Scan for the cell matching the given text and deliver its (X, Y) coordinate at center. 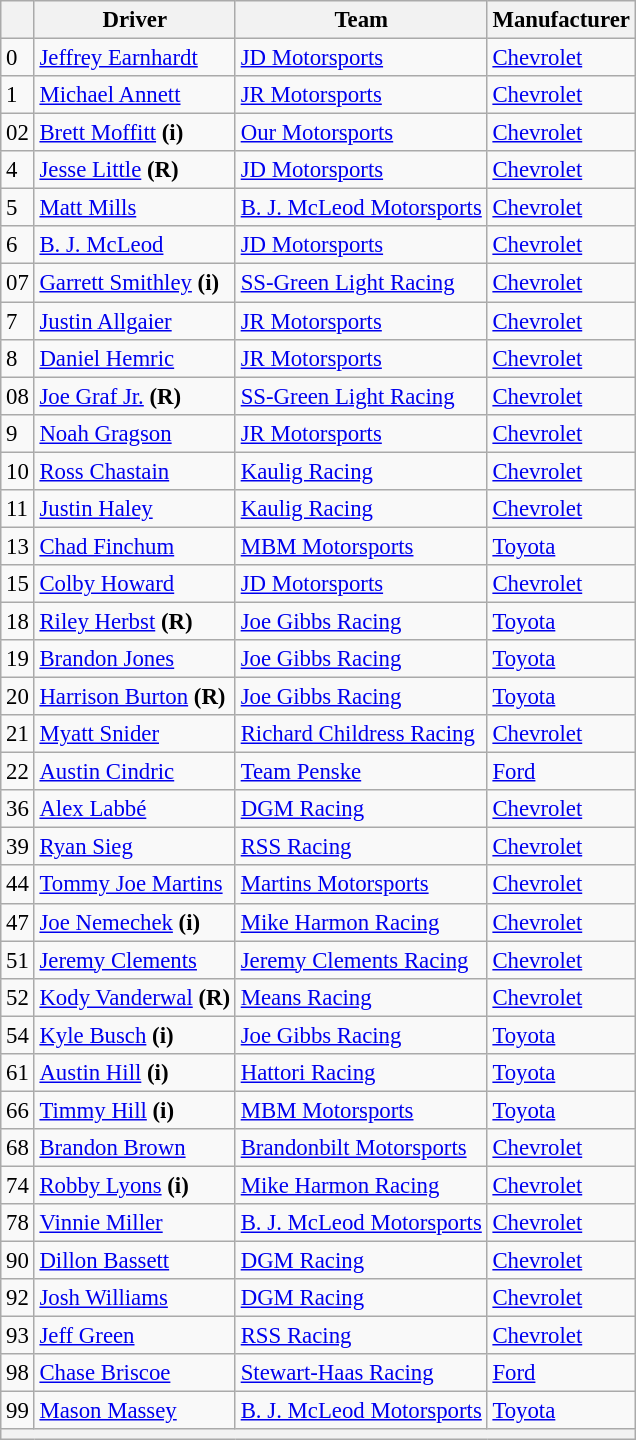
08 (18, 396)
Kody Vanderwal (R) (134, 997)
Timmy Hill (i) (134, 1110)
02 (18, 133)
39 (18, 847)
Driver (134, 20)
Brett Moffitt (i) (134, 133)
0 (18, 58)
18 (18, 621)
13 (18, 546)
Austin Hill (i) (134, 1073)
Matt Mills (134, 208)
Josh Williams (134, 1298)
Jesse Little (R) (134, 170)
Jeff Green (134, 1336)
Jeffrey Earnhardt (134, 58)
Robby Lyons (i) (134, 1185)
Noah Gragson (134, 433)
44 (18, 885)
92 (18, 1298)
Team Penske (361, 772)
Brandon Brown (134, 1148)
1 (18, 95)
22 (18, 772)
7 (18, 321)
61 (18, 1073)
Martins Motorsports (361, 885)
Vinnie Miller (134, 1223)
Michael Annett (134, 95)
66 (18, 1110)
98 (18, 1373)
Joe Nemechek (i) (134, 922)
36 (18, 809)
99 (18, 1411)
68 (18, 1148)
Daniel Hemric (134, 358)
Stewart-Haas Racing (361, 1373)
Dillon Bassett (134, 1261)
Richard Childress Racing (361, 734)
21 (18, 734)
Brandon Jones (134, 659)
Ryan Sieg (134, 847)
47 (18, 922)
74 (18, 1185)
Means Racing (361, 997)
93 (18, 1336)
Jeremy Clements (134, 960)
54 (18, 1035)
Joe Graf Jr. (R) (134, 396)
Justin Allgaier (134, 321)
Mason Massey (134, 1411)
Kyle Busch (i) (134, 1035)
51 (18, 960)
Our Motorsports (361, 133)
Team (361, 20)
15 (18, 584)
Chase Briscoe (134, 1373)
Garrett Smithley (i) (134, 283)
B. J. McLeod (134, 245)
Ross Chastain (134, 471)
90 (18, 1261)
Myatt Snider (134, 734)
8 (18, 358)
Riley Herbst (R) (134, 621)
20 (18, 697)
07 (18, 283)
11 (18, 509)
Harrison Burton (R) (134, 697)
52 (18, 997)
Colby Howard (134, 584)
4 (18, 170)
Jeremy Clements Racing (361, 960)
Brandonbilt Motorsports (361, 1148)
Manufacturer (561, 20)
78 (18, 1223)
Tommy Joe Martins (134, 885)
10 (18, 471)
Justin Haley (134, 509)
Austin Cindric (134, 772)
5 (18, 208)
6 (18, 245)
Chad Finchum (134, 546)
Alex Labbé (134, 809)
9 (18, 433)
19 (18, 659)
Hattori Racing (361, 1073)
